Scan for the cell matching the given text and deliver its (X, Y) coordinate at center. 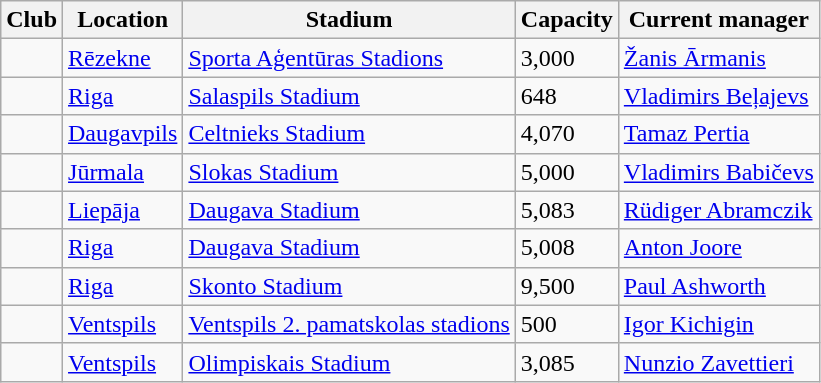
Rēzekne (123, 58)
648 (566, 96)
3,085 (566, 362)
5,000 (566, 172)
4,070 (566, 134)
5,008 (566, 248)
Tamaz Pertia (718, 134)
Daugavpils (123, 134)
Nunzio Zavettieri (718, 362)
Vladimirs Beļajevs (718, 96)
Celtnieks Stadium (349, 134)
Liepāja (123, 210)
9,500 (566, 286)
Sporta Aģentūras Stadions (349, 58)
Anton Joore (718, 248)
Slokas Stadium (349, 172)
Žanis Ārmanis (718, 58)
Capacity (566, 20)
Location (123, 20)
3,000 (566, 58)
Club (32, 20)
Igor Kichigin (718, 324)
Vladimirs Babičevs (718, 172)
Jūrmala (123, 172)
Current manager (718, 20)
Olimpiskais Stadium (349, 362)
Rüdiger Abramczik (718, 210)
Paul Ashworth (718, 286)
Skonto Stadium (349, 286)
500 (566, 324)
Stadium (349, 20)
Ventspils 2. pamatskolas stadions (349, 324)
5,083 (566, 210)
Salaspils Stadium (349, 96)
